Scan for the cell matching the given text and deliver its [X, Y] coordinate at center. 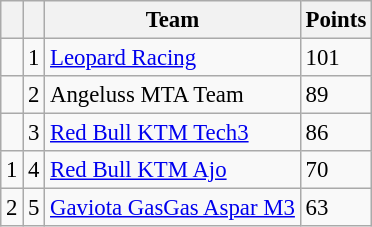
5 [34, 208]
Leopard Racing [172, 58]
Red Bull KTM Tech3 [172, 133]
Gaviota GasGas Aspar M3 [172, 208]
101 [336, 58]
Angeluss MTA Team [172, 95]
4 [34, 170]
Points [336, 20]
70 [336, 170]
63 [336, 208]
86 [336, 133]
Team [172, 20]
89 [336, 95]
Red Bull KTM Ajo [172, 170]
3 [34, 133]
